Provide the [x, y] coordinate of the cell's center where the given text is located.  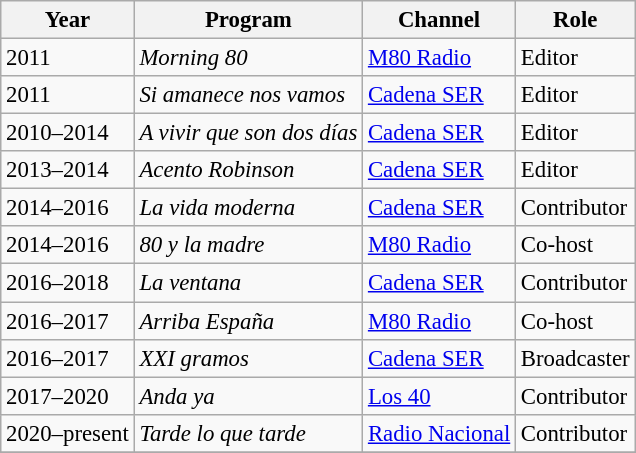
2016–2018 [68, 283]
La ventana [248, 283]
Role [576, 20]
2010–2014 [68, 133]
Broadcaster [576, 358]
La vida moderna [248, 208]
Radio Nacional [440, 433]
Anda ya [248, 396]
Morning 80 [248, 58]
Arriba España [248, 321]
2020–present [68, 433]
2017–2020 [68, 396]
Acento Robinson [248, 170]
Tarde lo que tarde [248, 433]
2013–2014 [68, 170]
Si amanece nos vamos [248, 95]
Program [248, 20]
Channel [440, 20]
Los 40 [440, 396]
Year [68, 20]
80 y la madre [248, 245]
A vivir que son dos días [248, 133]
XXI gramos [248, 358]
